From the cell containing the given text, extract its center point as (x, y) coordinate. 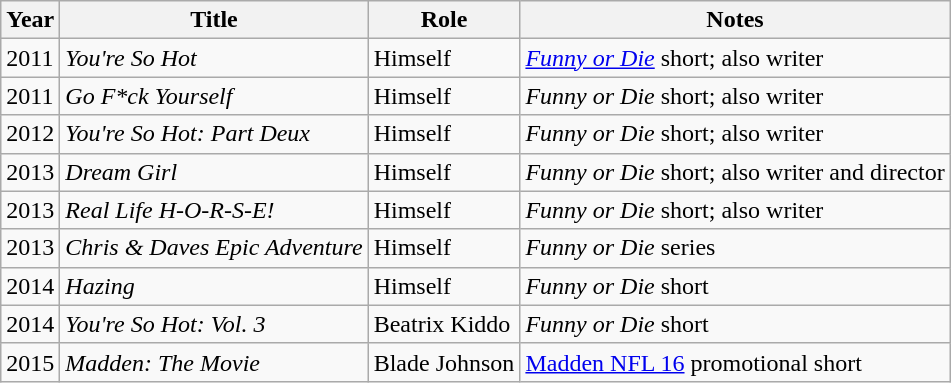
Go F*ck Yourself (214, 96)
You're So Hot (214, 58)
Madden NFL 16 promotional short (735, 362)
2012 (30, 134)
You're So Hot: Vol. 3 (214, 324)
Notes (735, 20)
You're So Hot: Part Deux (214, 134)
Year (30, 20)
Funny or Die short; also writer and director (735, 172)
Real Life H-O-R-S-E! (214, 210)
Beatrix Kiddo (444, 324)
Funny or Die series (735, 248)
Madden: The Movie (214, 362)
Hazing (214, 286)
Title (214, 20)
Role (444, 20)
Chris & Daves Epic Adventure (214, 248)
2015 (30, 362)
Dream Girl (214, 172)
Blade Johnson (444, 362)
